Identify which cell holds the provided text, then report its [x, y] central coordinate. 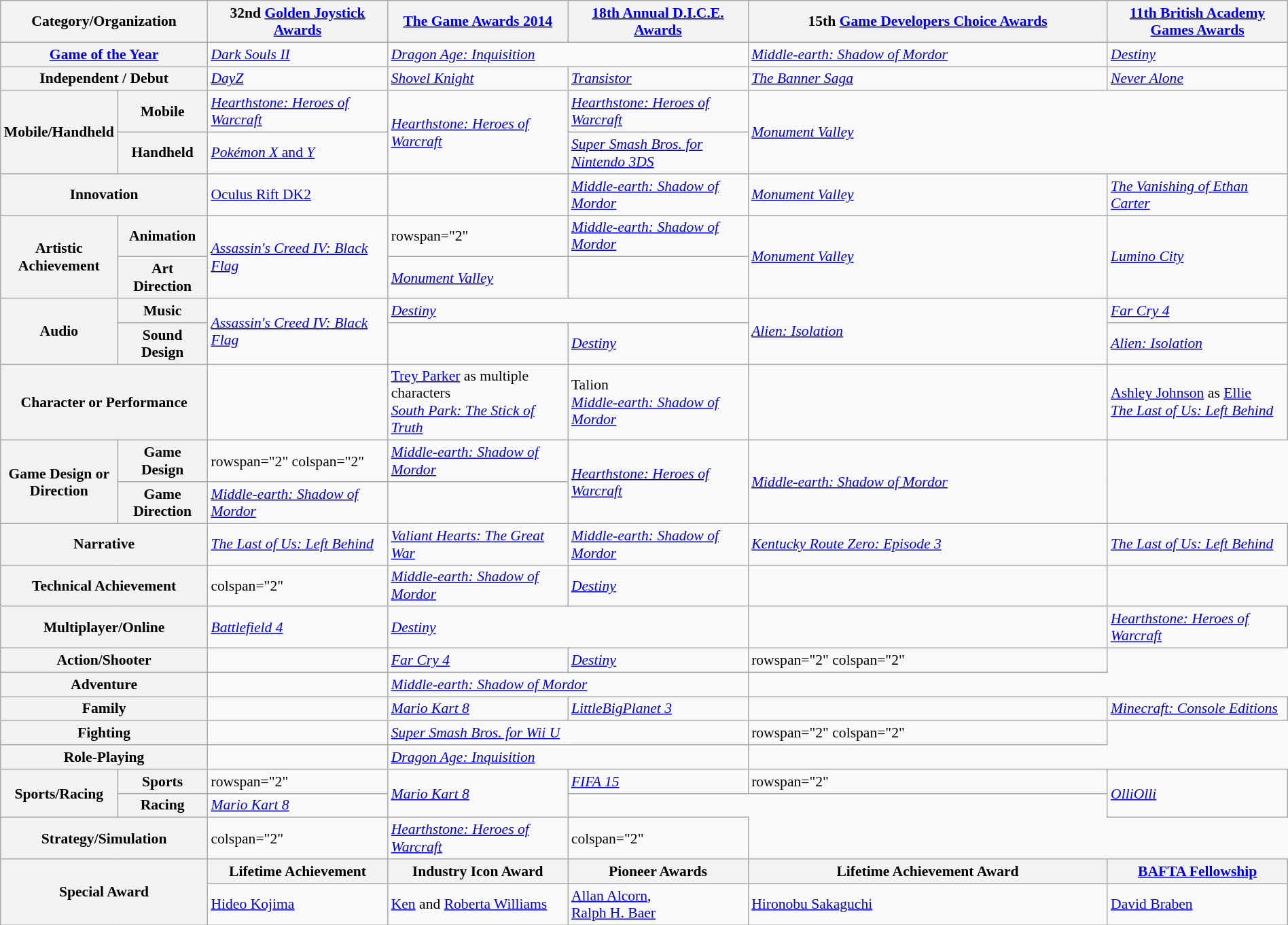
Handheld [163, 152]
Technical Achievement [105, 586]
Shovel Knight [478, 79]
Hironobu Sakaguchi [928, 904]
Character or Performance [105, 402]
Sports [163, 781]
Lifetime Achievement Award [928, 871]
TalionMiddle-earth: Shadow of Mordor [658, 402]
Special Award [105, 892]
Game Direction [163, 503]
The Game Awards 2014 [478, 22]
Game Design or Direction [59, 482]
Game Design [163, 461]
32nd Golden Joystick Awards [298, 22]
15th Game Developers Choice Awards [928, 22]
Battlefield 4 [298, 627]
Strategy/Simulation [105, 839]
The Vanishing of Ethan Carter [1197, 194]
Ashley Johnson as EllieThe Last of Us: Left Behind [1197, 402]
Pioneer Awards [658, 871]
Category/Organization [105, 22]
Action/Shooter [105, 660]
Fighting [105, 733]
Multiplayer/Online [105, 627]
Role-Playing [105, 757]
Art Direction [163, 277]
18th Annual D.I.C.E. Awards [658, 22]
Never Alone [1197, 79]
Allan Alcorn,Ralph H. Baer [658, 904]
Sound Design [163, 343]
Artistic Achievement [59, 256]
Super Smash Bros. for Wii U [568, 733]
Audio [59, 332]
Independent / Debut [105, 79]
Minecraft: Console Editions [1197, 708]
Innovation [105, 194]
Family [105, 708]
FIFA 15 [658, 781]
DayZ [298, 79]
Trey Parker as multiple charactersSouth Park: The Stick of Truth [478, 402]
Industry Icon Award [478, 871]
Ken and Roberta Williams [478, 904]
BAFTA Fellowship [1197, 871]
Game of the Year [105, 54]
Lumino City [1197, 256]
Transistor [658, 79]
Super Smash Bros. for Nintendo 3DS [658, 152]
Adventure [105, 684]
The Banner Saga [928, 79]
Racing [163, 805]
Pokémon X and Y [298, 152]
Lifetime Achievement [298, 871]
OlliOlli [1197, 792]
Animation [163, 235]
LittleBigPlanet 3 [658, 708]
Dark Souls II [298, 54]
Music [163, 311]
Mobile [163, 111]
11th British Academy Games Awards [1197, 22]
Sports/Racing [59, 792]
Kentucky Route Zero: Episode 3 [928, 544]
Narrative [105, 544]
Hideo Kojima [298, 904]
Oculus Rift DK2 [298, 194]
David Braben [1197, 904]
Mobile/Handheld [59, 132]
Valiant Hearts: The Great War [478, 544]
